Locate the cell with the specified text and output its [x, y] center coordinate. 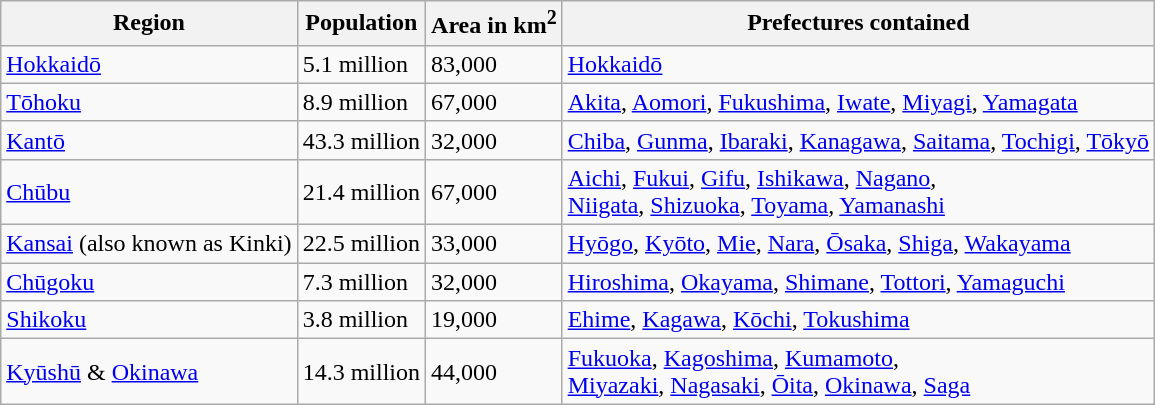
19,000 [494, 320]
44,000 [494, 372]
3.8 million [361, 320]
Area in km2 [494, 24]
14.3 million [361, 372]
21.4 million [361, 192]
Tōhoku [149, 102]
83,000 [494, 64]
22.5 million [361, 244]
Chūbu [149, 192]
43.3 million [361, 140]
Ehime, Kagawa, Kōchi, Tokushima [858, 320]
Chiba, Gunma, Ibaraki, Kanagawa, Saitama, Tochigi, Tōkyō [858, 140]
Hyōgo, Kyōto, Mie, Nara, Ōsaka, Shiga, Wakayama [858, 244]
Aichi, Fukui, Gifu, Ishikawa, Nagano, Niigata, Shizuoka, Toyama, Yamanashi [858, 192]
Prefectures contained [858, 24]
5.1 million [361, 64]
Kyūshū & Okinawa [149, 372]
Kantō [149, 140]
Population [361, 24]
Akita, Aomori, Fukushima, Iwate, Miyagi, Yamagata [858, 102]
Shikoku [149, 320]
Chūgoku [149, 282]
33,000 [494, 244]
Kansai (also known as Kinki) [149, 244]
8.9 million [361, 102]
Region [149, 24]
Fukuoka, Kagoshima, Kumamoto, Miyazaki, Nagasaki, Ōita, Okinawa, Saga [858, 372]
Hiroshima, Okayama, Shimane, Tottori, Yamaguchi [858, 282]
7.3 million [361, 282]
